For the text-containing cell, return its midpoint in (x, y) coordinate format. 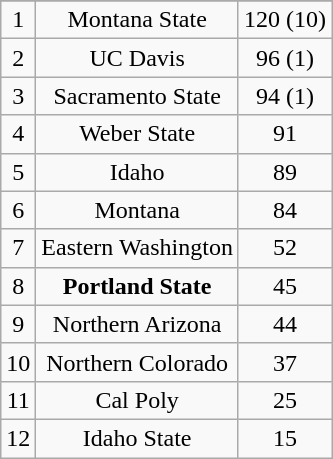
5 (18, 172)
Montana (138, 210)
UC Davis (138, 58)
15 (284, 438)
Montana State (138, 20)
Idaho State (138, 438)
8 (18, 286)
3 (18, 96)
1 (18, 20)
25 (284, 400)
44 (284, 324)
Northern Colorado (138, 362)
120 (10) (284, 20)
Northern Arizona (138, 324)
91 (284, 134)
45 (284, 286)
Idaho (138, 172)
9 (18, 324)
96 (1) (284, 58)
94 (1) (284, 96)
84 (284, 210)
10 (18, 362)
37 (284, 362)
Cal Poly (138, 400)
4 (18, 134)
Eastern Washington (138, 248)
Sacramento State (138, 96)
11 (18, 400)
Weber State (138, 134)
12 (18, 438)
52 (284, 248)
2 (18, 58)
7 (18, 248)
Portland State (138, 286)
89 (284, 172)
6 (18, 210)
